For the text-containing cell, return its midpoint in (x, y) coordinate format. 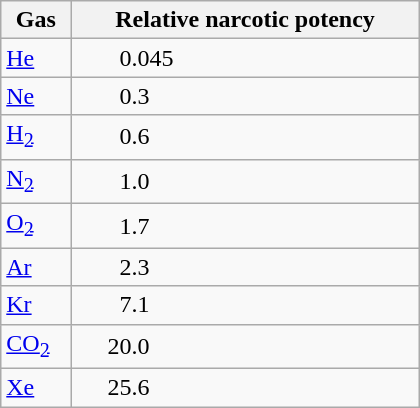
0.045 (245, 58)
N2 (36, 181)
2.3 (245, 267)
Kr (36, 305)
Gas (36, 20)
O2 (36, 226)
0.3 (245, 96)
H2 (36, 137)
He (36, 58)
CO2 (36, 346)
1.0 (245, 181)
Relative narcotic potency (245, 20)
Xe (36, 387)
20.0 (245, 346)
7.1 (245, 305)
Ne (36, 96)
1.7 (245, 226)
0.6 (245, 137)
25.6 (245, 387)
Ar (36, 267)
